Locate the cell with the specified text and output its (x, y) center coordinate. 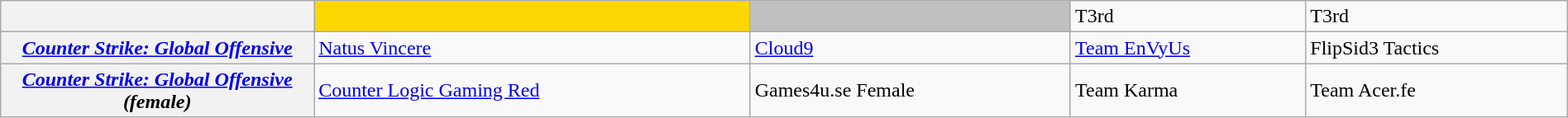
Counter Strike: Global Offensive (157, 48)
Natus Vincere (533, 48)
FlipSid3 Tactics (1437, 48)
Team EnVyUs (1188, 48)
Counter Strike: Global Offensive (female) (157, 91)
Cloud9 (910, 48)
Team Acer.fe (1437, 91)
Counter Logic Gaming Red (533, 91)
Team Karma (1188, 91)
Games4u.se Female (910, 91)
